Determine the (X, Y) coordinate at the center of the cell enclosing the given text.  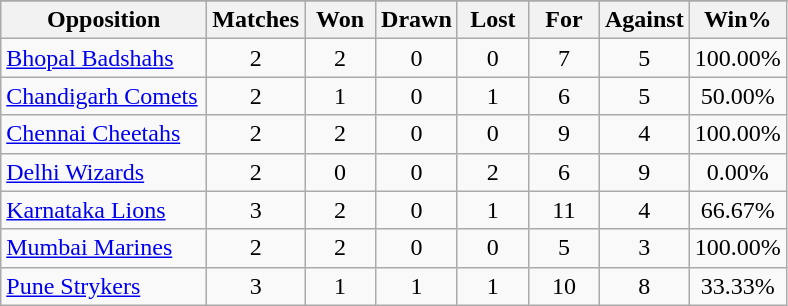
Lost (492, 20)
Karnataka Lions (104, 210)
33.33% (738, 286)
Chandigarh Comets (104, 96)
66.67% (738, 210)
Delhi Wizards (104, 172)
Chennai Cheetahs (104, 134)
Win% (738, 20)
11 (564, 210)
Opposition (104, 20)
10 (564, 286)
50.00% (738, 96)
Won (340, 20)
Matches (256, 20)
Mumbai Marines (104, 248)
Drawn (417, 20)
Bhopal Badshahs (104, 58)
0.00% (738, 172)
For (564, 20)
8 (644, 286)
Pune Strykers (104, 286)
7 (564, 58)
Against (644, 20)
